Detect which cell encompasses the target text, then output its (x, y) center coordinate. 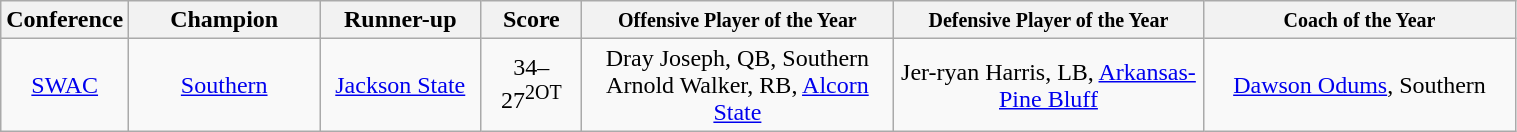
Jackson State (400, 85)
Score (532, 20)
Defensive Player of the Year (1048, 20)
34–272OT (532, 85)
Runner-up (400, 20)
SWAC (65, 85)
Conference (65, 20)
Dawson Odums, Southern (1360, 85)
Jer-ryan Harris, LB, Arkansas-Pine Bluff (1048, 85)
Dray Joseph, QB, SouthernArnold Walker, RB, Alcorn State (738, 85)
Southern (224, 85)
Champion (224, 20)
Offensive Player of the Year (738, 20)
Coach of the Year (1360, 20)
